Return [X, Y] of the center of cell containing provided text 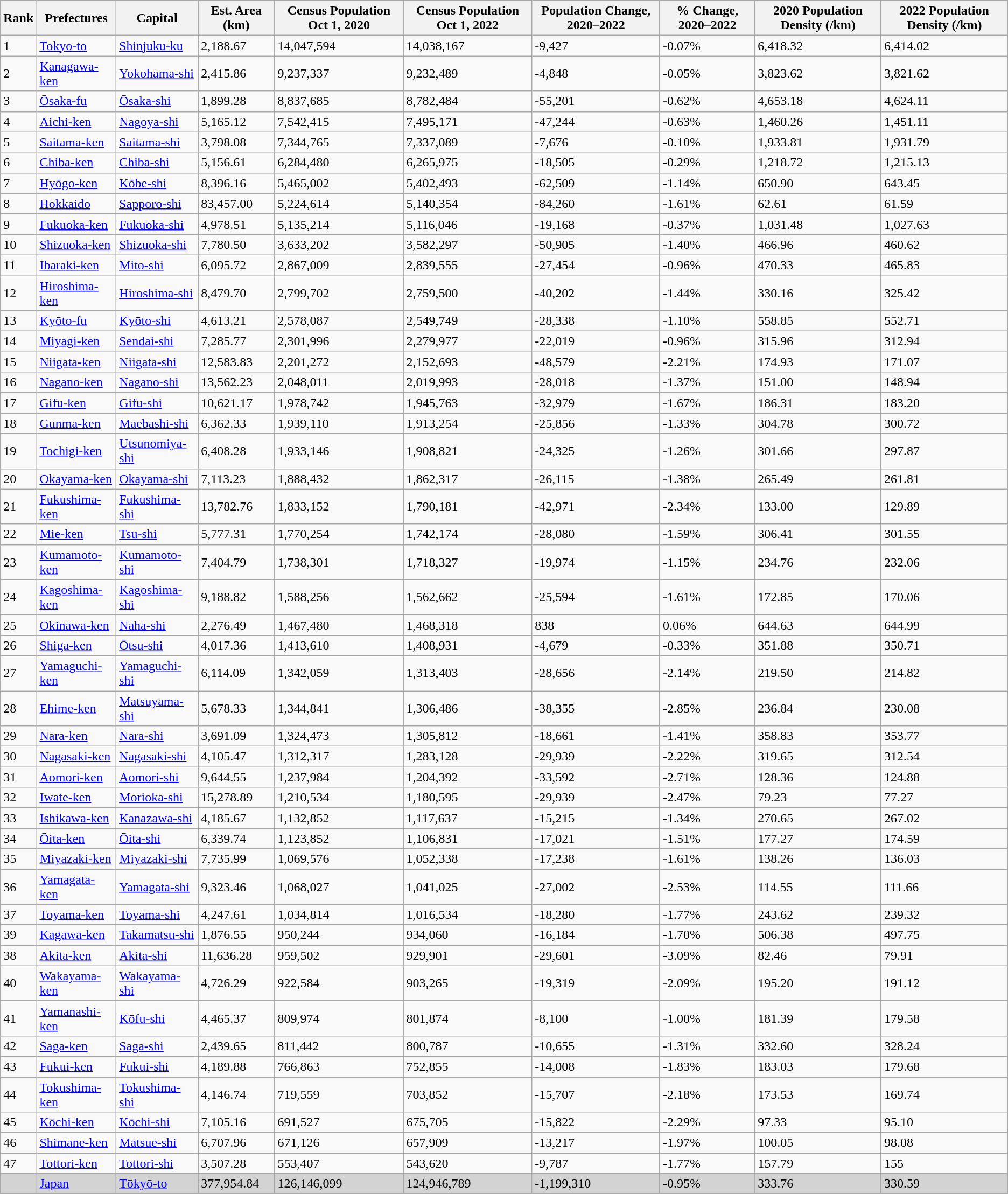
2,415.86 [236, 73]
-48,579 [596, 362]
7,542,415 [339, 122]
124,946,789 [467, 1184]
239.32 [944, 914]
37 [18, 914]
Mito-shi [157, 265]
Miyazaki-shi [157, 859]
1,344,841 [339, 708]
19 [18, 451]
333.76 [818, 1184]
1,467,480 [339, 625]
2,019,993 [467, 382]
4,653.18 [818, 101]
Akita-shi [157, 955]
Gifu-shi [157, 403]
126,146,099 [339, 1184]
1,132,852 [339, 818]
-19,168 [596, 224]
1,312,317 [339, 757]
Aomori-shi [157, 777]
Tottori-shi [157, 1163]
4,465.37 [236, 1018]
2,549,749 [467, 321]
506.38 [818, 935]
4,146.74 [236, 1094]
-27,002 [596, 886]
195.20 [818, 983]
Nagasaki-ken [76, 757]
1,931.79 [944, 142]
7,113.23 [236, 479]
Okayama-ken [76, 479]
-13,217 [596, 1143]
950,244 [339, 935]
12 [18, 293]
328.24 [944, 1046]
Tsu-shi [157, 534]
5,402,493 [467, 183]
Akita-ken [76, 955]
4,017.36 [236, 645]
543,620 [467, 1163]
1,978,742 [339, 403]
214.82 [944, 673]
36 [18, 886]
Nagasaki-shi [157, 757]
325.42 [944, 293]
Fukui-ken [76, 1066]
691,527 [339, 1122]
179.58 [944, 1018]
3,821.62 [944, 73]
752,855 [467, 1066]
151.00 [818, 382]
1,106,831 [467, 839]
1,237,984 [339, 777]
46 [18, 1143]
-25,856 [596, 423]
7,105.16 [236, 1122]
Mie-ken [76, 534]
Ōsaka-shi [157, 101]
Wakayama-ken [76, 983]
466.96 [818, 245]
191.12 [944, 983]
100.05 [818, 1143]
Iwate-ken [76, 798]
62.61 [818, 204]
1,738,301 [339, 562]
-50,905 [596, 245]
21 [18, 506]
-1.10% [707, 321]
Niigata-shi [157, 362]
315.96 [818, 341]
Aomori-ken [76, 777]
Miyazaki-ken [76, 859]
-22,019 [596, 341]
319.65 [818, 757]
79.91 [944, 955]
3,691.09 [236, 736]
Census Population Oct 1, 2022 [467, 18]
16 [18, 382]
675,705 [467, 1122]
903,265 [467, 983]
Matsue-shi [157, 1143]
-1.31% [707, 1046]
-1.15% [707, 562]
265.49 [818, 479]
Est. Area (km) [236, 18]
Maebashi-shi [157, 423]
8,396.16 [236, 183]
-29,601 [596, 955]
-40,202 [596, 293]
1 [18, 46]
Hiroshima-shi [157, 293]
35 [18, 859]
2,048,011 [339, 382]
1,933.81 [818, 142]
-28,338 [596, 321]
15,278.89 [236, 798]
1,913,254 [467, 423]
13,562.23 [236, 382]
1,888,432 [339, 479]
170.06 [944, 597]
Population Change, 2020–2022 [596, 18]
Tottori-ken [76, 1163]
5,156.61 [236, 163]
-1,199,310 [596, 1184]
-1.41% [707, 736]
95.10 [944, 1122]
219.50 [818, 673]
Shinjuku-ku [157, 46]
11 [18, 265]
23 [18, 562]
Wakayama-shi [157, 983]
1,204,392 [467, 777]
353.77 [944, 736]
1,052,338 [467, 859]
15 [18, 362]
270.65 [818, 818]
-28,018 [596, 382]
6,265,975 [467, 163]
497.75 [944, 935]
-1.26% [707, 451]
7,337,089 [467, 142]
39 [18, 935]
-3.09% [707, 955]
7,285.77 [236, 341]
Tokyo-to [76, 46]
1,218.72 [818, 163]
Prefectures [76, 18]
-19,319 [596, 983]
10 [18, 245]
-2.09% [707, 983]
2020 Population Density (/km) [818, 18]
1,215.13 [944, 163]
5,140,354 [467, 204]
-33,592 [596, 777]
6,707.96 [236, 1143]
Hokkaido [76, 204]
1,908,821 [467, 451]
Kōfu-shi [157, 1018]
Ehime-ken [76, 708]
8,782,484 [467, 101]
301.55 [944, 534]
Kumamoto-ken [76, 562]
332.60 [818, 1046]
300.72 [944, 423]
8 [18, 204]
4,613.21 [236, 321]
350.71 [944, 645]
6,418.32 [818, 46]
Sapporo-shi [157, 204]
98.08 [944, 1143]
18 [18, 423]
Fukushima-ken [76, 506]
-62,509 [596, 183]
838 [596, 625]
12,583.83 [236, 362]
7,404.79 [236, 562]
-8,100 [596, 1018]
-16,184 [596, 935]
34 [18, 839]
811,442 [339, 1046]
Nagano-shi [157, 382]
17 [18, 403]
-47,244 [596, 122]
-9,787 [596, 1163]
42 [18, 1046]
Naha-shi [157, 625]
1,451.11 [944, 122]
Toyama-ken [76, 914]
129.89 [944, 506]
-1.97% [707, 1143]
1,324,473 [339, 736]
-2.47% [707, 798]
7,735.99 [236, 859]
Kumamoto-shi [157, 562]
-32,979 [596, 403]
Kōchi-shi [157, 1122]
2,301,996 [339, 341]
377,954.84 [236, 1184]
22 [18, 534]
111.66 [944, 886]
Yamagata-ken [76, 886]
1,123,852 [339, 839]
-1.14% [707, 183]
174.59 [944, 839]
236.84 [818, 708]
Ōita-ken [76, 839]
1,588,256 [339, 597]
-2.21% [707, 362]
-1.40% [707, 245]
32 [18, 798]
29 [18, 736]
1,742,174 [467, 534]
-25,594 [596, 597]
6,408.28 [236, 451]
9,644.55 [236, 777]
1,468,318 [467, 625]
-0.95% [707, 1184]
-1.70% [707, 935]
Miyagi-ken [76, 341]
4,726.29 [236, 983]
Kagawa-ken [76, 935]
Kanagawa-ken [76, 73]
173.53 [818, 1094]
Saga-shi [157, 1046]
5,165.12 [236, 122]
79.23 [818, 798]
9,188.82 [236, 597]
-7,676 [596, 142]
1,413,610 [339, 645]
183.03 [818, 1066]
351.88 [818, 645]
234.76 [818, 562]
3,798.08 [236, 142]
-17,021 [596, 839]
61.59 [944, 204]
Shizuoka-shi [157, 245]
465.83 [944, 265]
14,047,594 [339, 46]
172.85 [818, 597]
Yamagata-shi [157, 886]
1,933,146 [339, 451]
2,188.67 [236, 46]
2,439.65 [236, 1046]
-9,427 [596, 46]
-2.34% [707, 506]
1,562,662 [467, 597]
959,502 [339, 955]
Toyama-shi [157, 914]
1,876.55 [236, 935]
Kōbe-shi [157, 183]
-1.44% [707, 293]
7,344,765 [339, 142]
297.87 [944, 451]
83,457.00 [236, 204]
7,495,171 [467, 122]
Kagoshima-ken [76, 597]
1,283,128 [467, 757]
-10,655 [596, 1046]
1,939,110 [339, 423]
24 [18, 597]
40 [18, 983]
553,407 [339, 1163]
77.27 [944, 798]
1,117,637 [467, 818]
179.68 [944, 1066]
Ishikawa-ken [76, 818]
Sendai-shi [157, 341]
Fukuoka-ken [76, 224]
1,027.63 [944, 224]
-0.05% [707, 73]
Shizuoka-ken [76, 245]
27 [18, 673]
644.63 [818, 625]
5,678.33 [236, 708]
1,899.28 [236, 101]
-4,679 [596, 645]
Shiga-ken [76, 645]
11,636.28 [236, 955]
-84,260 [596, 204]
14,038,167 [467, 46]
-1.37% [707, 382]
-18,505 [596, 163]
28 [18, 708]
-1.00% [707, 1018]
Rank [18, 18]
552.71 [944, 321]
138.26 [818, 859]
9,237,337 [339, 73]
-28,656 [596, 673]
922,584 [339, 983]
Aichi-ken [76, 122]
3,823.62 [818, 73]
4,978.51 [236, 224]
Fukui-shi [157, 1066]
177.27 [818, 839]
128.36 [818, 777]
1,342,059 [339, 673]
155 [944, 1163]
-26,115 [596, 479]
-17,238 [596, 859]
Okinawa-ken [76, 625]
1,305,812 [467, 736]
-2.71% [707, 777]
2,867,009 [339, 265]
-0.33% [707, 645]
157.79 [818, 1163]
6 [18, 163]
Yamaguchi-shi [157, 673]
306.41 [818, 534]
-0.29% [707, 163]
230.08 [944, 708]
8,479.70 [236, 293]
934,060 [467, 935]
2 [18, 73]
-2.14% [707, 673]
3 [18, 101]
-2.85% [707, 708]
-28,080 [596, 534]
-2.18% [707, 1094]
43 [18, 1066]
801,874 [467, 1018]
-1.38% [707, 479]
9,323.46 [236, 886]
Gifu-ken [76, 403]
Capital [157, 18]
-1.83% [707, 1066]
719,559 [339, 1094]
25 [18, 625]
929,901 [467, 955]
6,362.33 [236, 423]
-0.10% [707, 142]
460.62 [944, 245]
181.39 [818, 1018]
Tōkyō-to [157, 1184]
232.06 [944, 562]
Kagoshima-shi [157, 597]
1,016,534 [467, 914]
Tochigi-ken [76, 451]
13,782.76 [236, 506]
45 [18, 1122]
10,621.17 [236, 403]
Kōchi-ken [76, 1122]
3,507.28 [236, 1163]
124.88 [944, 777]
1,770,254 [339, 534]
9 [18, 224]
30 [18, 757]
Saitama-shi [157, 142]
% Change, 2020–2022 [707, 18]
1,718,327 [467, 562]
-19,974 [596, 562]
643.45 [944, 183]
9,232,489 [467, 73]
-1.59% [707, 534]
Saga-ken [76, 1046]
2,276.49 [236, 625]
Niigata-ken [76, 362]
6,339.74 [236, 839]
2,279,977 [467, 341]
558.85 [818, 321]
Hiroshima-ken [76, 293]
2,201,272 [339, 362]
6,414.02 [944, 46]
304.78 [818, 423]
Morioka-shi [157, 798]
-0.62% [707, 101]
671,126 [339, 1143]
-1.67% [707, 403]
41 [18, 1018]
14 [18, 341]
0.06% [707, 625]
Yamaguchi-ken [76, 673]
7 [18, 183]
800,787 [467, 1046]
33 [18, 818]
3,582,297 [467, 245]
2,152,693 [467, 362]
5 [18, 142]
1,068,027 [339, 886]
5,135,214 [339, 224]
Takamatsu-shi [157, 935]
-55,201 [596, 101]
1,210,534 [339, 798]
Hyōgo-ken [76, 183]
Nara-shi [157, 736]
6,114.09 [236, 673]
Utsunomiya-shi [157, 451]
766,863 [339, 1066]
1,034,814 [339, 914]
Kyōto-fu [76, 321]
5,465,002 [339, 183]
330.59 [944, 1184]
358.83 [818, 736]
47 [18, 1163]
-18,280 [596, 914]
174.93 [818, 362]
-15,822 [596, 1122]
Ōita-shi [157, 839]
Kyōto-shi [157, 321]
186.31 [818, 403]
330.16 [818, 293]
Census Population Oct 1, 2020 [339, 18]
Tokushima-shi [157, 1094]
6,095.72 [236, 265]
261.81 [944, 479]
243.62 [818, 914]
4,185.67 [236, 818]
1,069,576 [339, 859]
1,313,403 [467, 673]
-14,008 [596, 1066]
-1.51% [707, 839]
Fukuoka-shi [157, 224]
2,839,555 [467, 265]
Okayama-shi [157, 479]
-24,325 [596, 451]
-0.37% [707, 224]
2,759,500 [467, 293]
114.55 [818, 886]
-1.33% [707, 423]
470.33 [818, 265]
Chiba-ken [76, 163]
312.94 [944, 341]
26 [18, 645]
2,799,702 [339, 293]
183.20 [944, 403]
644.99 [944, 625]
38 [18, 955]
5,777.31 [236, 534]
136.03 [944, 859]
Nagoya-shi [157, 122]
Gunma-ken [76, 423]
-18,661 [596, 736]
Saitama-ken [76, 142]
148.94 [944, 382]
1,408,931 [467, 645]
13 [18, 321]
20 [18, 479]
82.46 [818, 955]
Kanazawa-shi [157, 818]
-2.22% [707, 757]
Nagano-ken [76, 382]
Ibaraki-ken [76, 265]
Ōsaka-fu [76, 101]
-27,454 [596, 265]
3,633,202 [339, 245]
Japan [76, 1184]
1,460.26 [818, 122]
4,189.88 [236, 1066]
1,306,486 [467, 708]
2,578,087 [339, 321]
Shimane-ken [76, 1143]
1,862,317 [467, 479]
-0.63% [707, 122]
Yamanashi-ken [76, 1018]
4,247.61 [236, 914]
-15,215 [596, 818]
4,105.47 [236, 757]
1,031.48 [818, 224]
-2.53% [707, 886]
7,780.50 [236, 245]
1,790,181 [467, 506]
650.90 [818, 183]
31 [18, 777]
Yokohama-shi [157, 73]
171.07 [944, 362]
Fukushima-shi [157, 506]
Chiba-shi [157, 163]
-42,971 [596, 506]
133.00 [818, 506]
703,852 [467, 1094]
97.33 [818, 1122]
5,116,046 [467, 224]
-1.34% [707, 818]
2022 Population Density (/km) [944, 18]
1,833,152 [339, 506]
267.02 [944, 818]
809,974 [339, 1018]
-38,355 [596, 708]
-4,848 [596, 73]
4,624.11 [944, 101]
-0.07% [707, 46]
6,284,480 [339, 163]
1,180,595 [467, 798]
169.74 [944, 1094]
Tokushima-ken [76, 1094]
Nara-ken [76, 736]
-2.29% [707, 1122]
312.54 [944, 757]
301.66 [818, 451]
-15,707 [596, 1094]
8,837,685 [339, 101]
Ōtsu-shi [157, 645]
5,224,614 [339, 204]
4 [18, 122]
1,945,763 [467, 403]
44 [18, 1094]
1,041,025 [467, 886]
657,909 [467, 1143]
Matsuyama-shi [157, 708]
